Determine the (X, Y) coordinate at the center of the cell enclosing the given text.  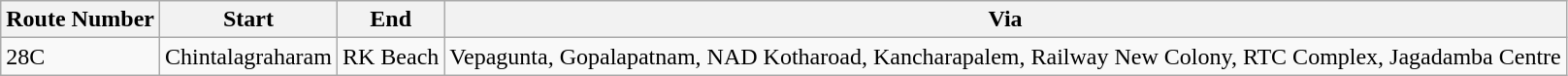
RK Beach (390, 57)
28C (81, 57)
Chintalagraharam (248, 57)
Via (1005, 19)
Route Number (81, 19)
Start (248, 19)
Vepagunta, Gopalapatnam, NAD Kotharoad, Kancharapalem, Railway New Colony, RTC Complex, Jagadamba Centre (1005, 57)
End (390, 19)
